From the cell containing the given text, extract its center point as [X, Y] coordinate. 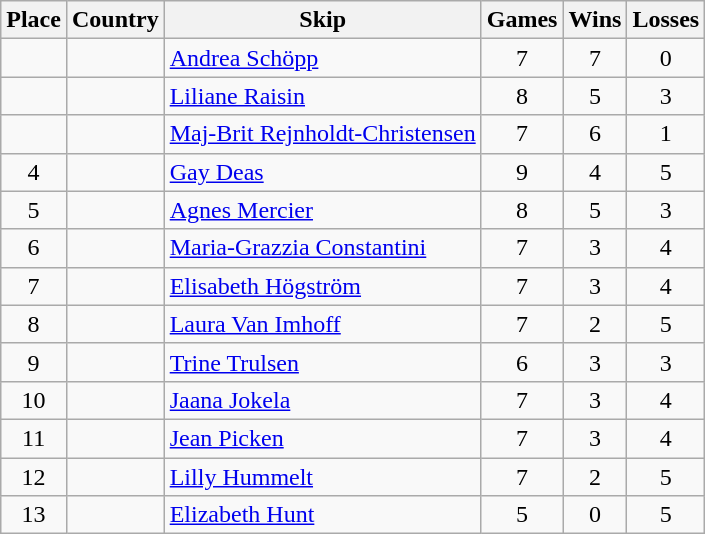
Games [522, 20]
Elizabeth Hunt [322, 515]
Elisabeth Högström [322, 286]
Lilly Hummelt [322, 477]
1 [666, 134]
Gay Deas [322, 172]
Agnes Mercier [322, 210]
Country [115, 20]
Maj-Brit Rejnholdt-Christensen [322, 134]
Losses [666, 20]
11 [34, 438]
Trine Trulsen [322, 362]
12 [34, 477]
Skip [322, 20]
10 [34, 400]
Maria-Grazzia Constantini [322, 248]
Laura Van Imhoff [322, 324]
Liliane Raisin [322, 96]
13 [34, 515]
Place [34, 20]
Andrea Schöpp [322, 58]
Jaana Jokela [322, 400]
Jean Picken [322, 438]
Wins [595, 20]
